Return [x, y] of the center of cell containing provided text 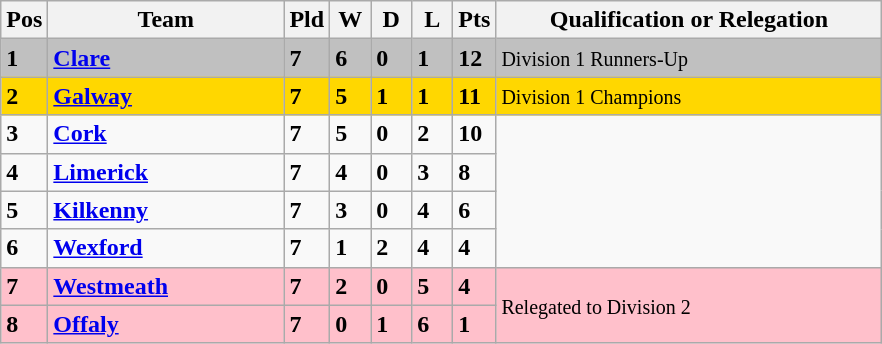
12 [474, 58]
Pts [474, 20]
Galway [166, 96]
Team [166, 20]
Division 1 Champions [689, 96]
Offaly [166, 324]
Kilkenny [166, 210]
11 [474, 96]
10 [474, 134]
Wexford [166, 248]
W [350, 20]
Pld [307, 20]
Relegated to Division 2 [689, 305]
L [432, 20]
Qualification or Relegation [689, 20]
Cork [166, 134]
Pos [24, 20]
Westmeath [166, 286]
D [392, 20]
Division 1 Runners-Up [689, 58]
Clare [166, 58]
Limerick [166, 172]
